Return (x, y) of the center of cell containing provided text 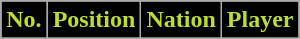
No. (24, 20)
Nation (181, 20)
Player (260, 20)
Position (94, 20)
